Capture the cell that displays the provided text and extract its (x, y) central coordinate. 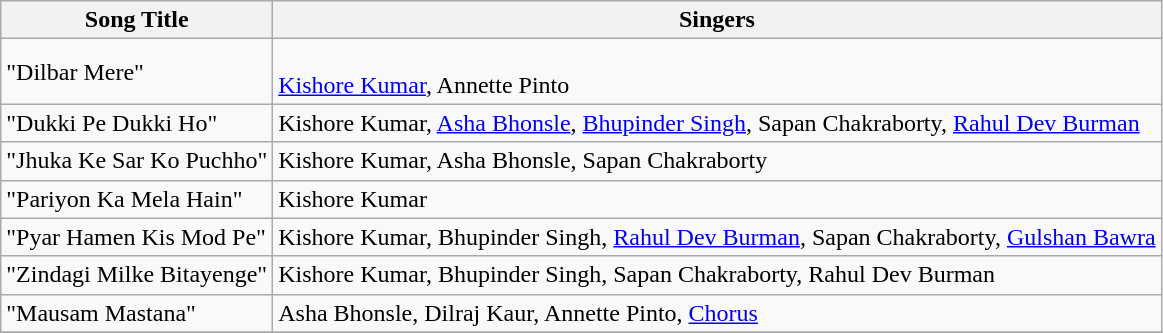
Singers (717, 20)
Song Title (137, 20)
"Mausam Mastana" (137, 313)
Kishore Kumar, Asha Bhonsle, Bhupinder Singh, Sapan Chakraborty, Rahul Dev Burman (717, 123)
"Pyar Hamen Kis Mod Pe" (137, 237)
Kishore Kumar, Asha Bhonsle, Sapan Chakraborty (717, 161)
"Zindagi Milke Bitayenge" (137, 275)
Kishore Kumar, Annette Pinto (717, 72)
Kishore Kumar, Bhupinder Singh, Rahul Dev Burman, Sapan Chakraborty, Gulshan Bawra (717, 237)
Kishore Kumar (717, 199)
"Pariyon Ka Mela Hain" (137, 199)
"Dukki Pe Dukki Ho" (137, 123)
Asha Bhonsle, Dilraj Kaur, Annette Pinto, Chorus (717, 313)
Kishore Kumar, Bhupinder Singh, Sapan Chakraborty, Rahul Dev Burman (717, 275)
"Dilbar Mere" (137, 72)
"Jhuka Ke Sar Ko Puchho" (137, 161)
